For the text-containing cell, return its midpoint in [x, y] coordinate format. 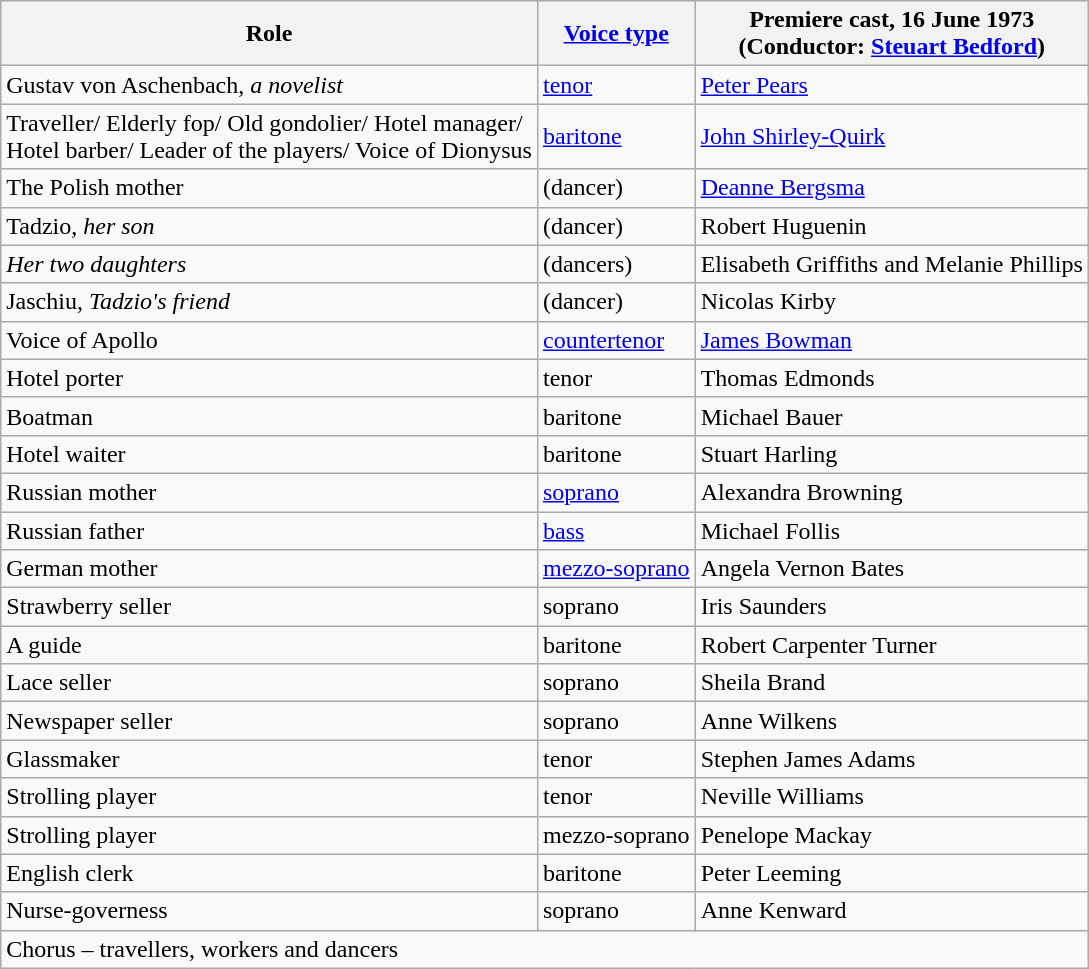
Boatman [270, 416]
Traveller/ Elderly fop/ Old gondolier/ Hotel manager/Hotel barber/ Leader of the players/ Voice of Dionysus [270, 136]
Gustav von Aschenbach, a novelist [270, 85]
Deanne Bergsma [892, 188]
Penelope Mackay [892, 835]
Jaschiu, Tadzio's friend [270, 302]
Alexandra Browning [892, 492]
John Shirley-Quirk [892, 136]
The Polish mother [270, 188]
Newspaper seller [270, 721]
Thomas Edmonds [892, 378]
Peter Pears [892, 85]
bass [616, 531]
Angela Vernon Bates [892, 569]
Anne Wilkens [892, 721]
Elisabeth Griffiths and Melanie Phillips [892, 264]
Nurse-governess [270, 911]
James Bowman [892, 340]
Strawberry seller [270, 607]
countertenor [616, 340]
Hotel porter [270, 378]
Role [270, 34]
Chorus – travellers, workers and dancers [545, 949]
Anne Kenward [892, 911]
Premiere cast, 16 June 1973(Conductor: Steuart Bedford) [892, 34]
Robert Carpenter Turner [892, 645]
German mother [270, 569]
Her two daughters [270, 264]
Tadzio, her son [270, 226]
A guide [270, 645]
Glassmaker [270, 759]
Lace seller [270, 683]
English clerk [270, 873]
Hotel waiter [270, 454]
Nicolas Kirby [892, 302]
Stephen James Adams [892, 759]
Iris Saunders [892, 607]
Robert Huguenin [892, 226]
Michael Follis [892, 531]
Voice of Apollo [270, 340]
Russian father [270, 531]
Peter Leeming [892, 873]
Michael Bauer [892, 416]
(dancers) [616, 264]
Russian mother [270, 492]
Sheila Brand [892, 683]
Neville Williams [892, 797]
Voice type [616, 34]
Stuart Harling [892, 454]
